Locate the cell with the specified text and output its [X, Y] center coordinate. 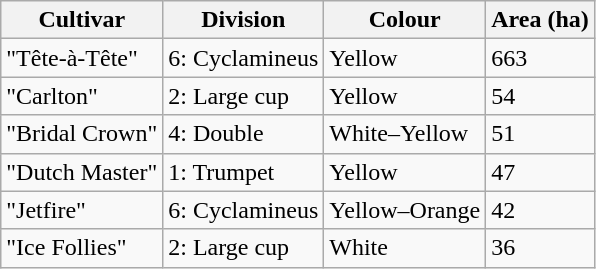
4: Double [244, 134]
White [405, 248]
Cultivar [82, 20]
42 [540, 210]
47 [540, 172]
Division [244, 20]
54 [540, 96]
"Ice Follies" [82, 248]
Yellow–Orange [405, 210]
36 [540, 248]
"Dutch Master" [82, 172]
51 [540, 134]
Colour [405, 20]
"Bridal Crown" [82, 134]
1: Trumpet [244, 172]
"Tête-à-Tête" [82, 58]
Area (ha) [540, 20]
"Jetfire" [82, 210]
"Carlton" [82, 96]
663 [540, 58]
White–Yellow [405, 134]
